Search for the cell housing the specified text and yield its [X, Y] center coordinate. 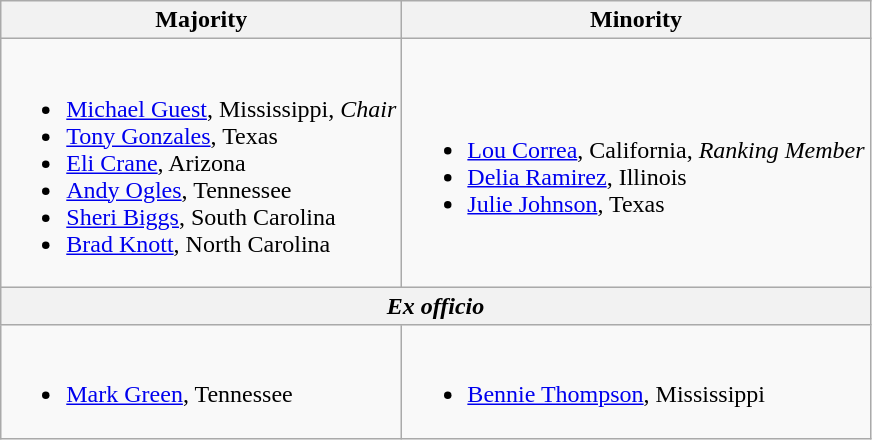
Minority [636, 20]
Majority [202, 20]
Bennie Thompson, Mississippi [636, 382]
Lou Correa, California, Ranking MemberDelia Ramirez, IllinoisJulie Johnson, Texas [636, 163]
Mark Green, Tennessee [202, 382]
Ex officio [436, 306]
Michael Guest, Mississippi, ChairTony Gonzales, TexasEli Crane, ArizonaAndy Ogles, TennesseeSheri Biggs, South CarolinaBrad Knott, North Carolina [202, 163]
